Extract the [X, Y] coordinate from the center of the cell holding the provided text.  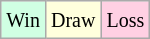
Draw [72, 20]
Loss [126, 20]
Win [24, 20]
